For the text-containing cell, return its midpoint in (x, y) coordinate format. 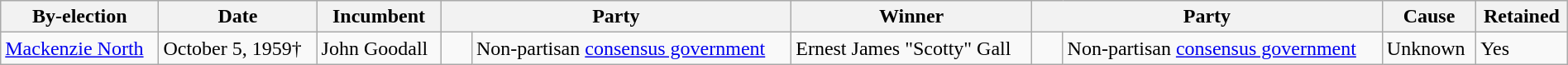
Ernest James "Scotty" Gall (911, 48)
Incumbent (379, 17)
Retained (1522, 17)
Winner (911, 17)
October 5, 1959† (238, 48)
Unknown (1429, 48)
Mackenzie North (79, 48)
Date (238, 17)
John Goodall (379, 48)
By-election (79, 17)
Cause (1429, 17)
Yes (1522, 48)
